Scan for the cell matching the given text and deliver its [x, y] coordinate at center. 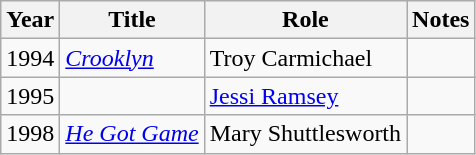
Role [305, 20]
1998 [30, 134]
Troy Carmichael [305, 58]
Jessi Ramsey [305, 96]
Title [132, 20]
Mary Shuttlesworth [305, 134]
Crooklyn [132, 58]
1995 [30, 96]
1994 [30, 58]
Year [30, 20]
He Got Game [132, 134]
Notes [441, 20]
